Extract the [X, Y] coordinate from the center of the cell holding the provided text.  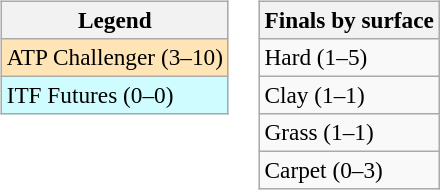
Carpet (0–3) [349, 171]
Finals by surface [349, 20]
ATP Challenger (3–10) [114, 57]
Grass (1–1) [349, 133]
ITF Futures (0–0) [114, 95]
Hard (1–5) [349, 57]
Clay (1–1) [349, 95]
Legend [114, 20]
